Scan for the cell matching the given text and deliver its [X, Y] coordinate at center. 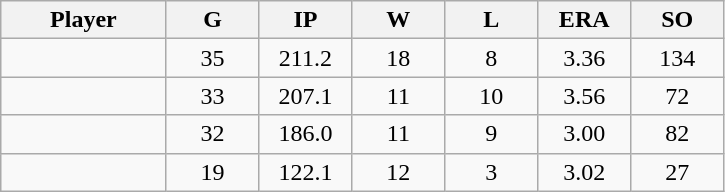
35 [212, 58]
10 [492, 96]
32 [212, 134]
19 [212, 172]
12 [398, 172]
211.2 [306, 58]
8 [492, 58]
3.00 [584, 134]
9 [492, 134]
3.36 [584, 58]
Player [84, 20]
3.02 [584, 172]
27 [678, 172]
186.0 [306, 134]
33 [212, 96]
ERA [584, 20]
122.1 [306, 172]
IP [306, 20]
207.1 [306, 96]
SO [678, 20]
3.56 [584, 96]
72 [678, 96]
3 [492, 172]
G [212, 20]
W [398, 20]
134 [678, 58]
82 [678, 134]
L [492, 20]
18 [398, 58]
